Return the (X, Y) coordinate for the center point of the cell that contains the specified text.  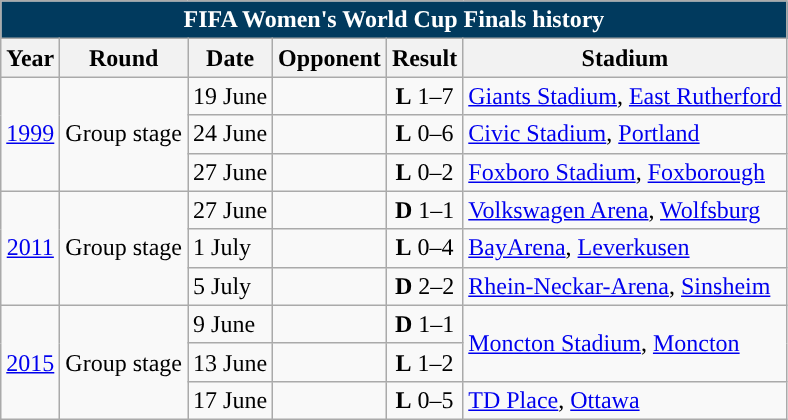
FIFA Women's World Cup Finals history (394, 20)
Round (124, 58)
13 June (230, 362)
L 0–2 (424, 172)
1999 (30, 134)
TD Place, Ottawa (625, 400)
17 June (230, 400)
Giants Stadium, East Rutherford (625, 96)
2011 (30, 248)
Date (230, 58)
1 July (230, 248)
L 0–6 (424, 134)
BayArena, Leverkusen (625, 248)
Foxboro Stadium, Foxborough (625, 172)
L 0–5 (424, 400)
Result (424, 58)
Moncton Stadium, Moncton (625, 343)
Stadium (625, 58)
5 July (230, 286)
Volkswagen Arena, Wolfsburg (625, 210)
L 1–7 (424, 96)
9 June (230, 324)
24 June (230, 134)
Opponent (330, 58)
D 2–2 (424, 286)
L 1–2 (424, 362)
2015 (30, 362)
19 June (230, 96)
Year (30, 58)
L 0–4 (424, 248)
Rhein-Neckar-Arena, Sinsheim (625, 286)
Civic Stadium, Portland (625, 134)
